Extract the [x, y] coordinate from the center of the cell holding the provided text.  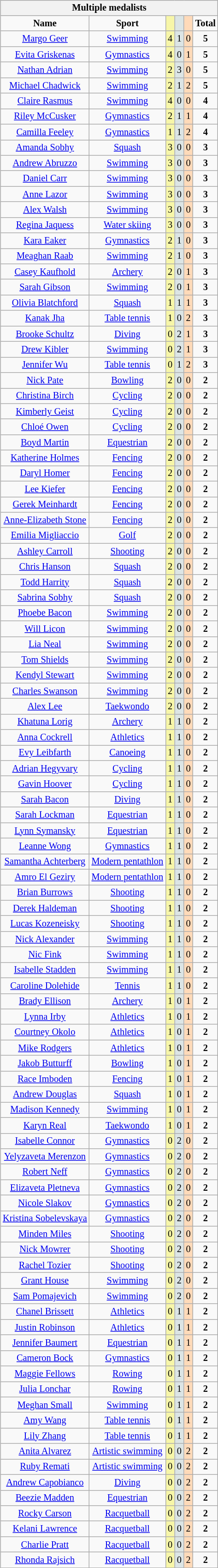
Margo Geer [45, 39]
Sarah Gibson [45, 287]
Anna Cockrell [45, 737]
Charlie Pratt [45, 1544]
Phoebe Bacon [45, 613]
Ruby Remati [45, 1467]
Casey Kaufhold [45, 272]
Isabelle Connor [45, 1141]
Isabelle Stadden [45, 970]
Elizaveta Pletneva [45, 1188]
Leanne Wong [45, 846]
Olivia Blatchford [45, 303]
Lynn Symansky [45, 831]
Brooke Schultz [45, 334]
Anne Lazor [45, 194]
Todd Harrity [45, 582]
Brady Ellison [45, 1001]
Julia Lonchar [45, 1390]
Nicole Slakov [45, 1203]
Lucas Kozeneisky [45, 924]
Evy Leibfarth [45, 753]
Regina Jaquess [45, 225]
Mike Rodgers [45, 1048]
Amy Wang [45, 1420]
Jennifer Baumert [45, 1343]
Daniel Carr [45, 178]
Brian Burrows [45, 893]
Nic Fink [45, 955]
Drew Kibler [45, 350]
Kristina Sobelevskaya [45, 1218]
Claire Rasmus [45, 101]
Andrew Douglas [45, 1094]
Robert Neff [45, 1172]
Maggie Fellows [45, 1374]
Kara Eaker [45, 241]
Total [206, 24]
Kelani Lawrence [45, 1529]
Kanak Jha [45, 318]
Tennis [127, 986]
Meghan Small [45, 1405]
Rachel Tozier [45, 1265]
Gerek Meinhardt [45, 505]
Chloé Owen [45, 427]
Chanel Brissett [45, 1312]
Andrew Abruzzo [45, 163]
Courtney Okolo [45, 1032]
Nick Alexander [45, 939]
Alex Walsh [45, 210]
Michael Chadwick [45, 85]
Khatuna Lorig [45, 722]
Boyd Martin [45, 443]
Sarah Bacon [45, 800]
Katherine Holmes [45, 458]
Golf [127, 535]
Nathan Adrian [45, 70]
Lily Zhang [45, 1436]
Daryl Homer [45, 474]
Nick Pate [45, 380]
Gavin Hoover [45, 784]
Cameron Bock [45, 1358]
Lee Kiefer [45, 489]
Canoeing [127, 753]
Sport [127, 24]
Rhonda Rajsich [45, 1560]
Meaghan Raab [45, 256]
Christina Birch [45, 396]
Justin Robinson [45, 1327]
Samantha Achterberg [45, 861]
Rocky Carson [45, 1514]
Anita Alvarez [45, 1451]
Camilla Feeley [45, 132]
Andrew Capobianco [45, 1482]
Chris Hanson [45, 567]
Sam Pomajevich [45, 1296]
Amanda Sobhy [45, 148]
Amro El Geziry [45, 877]
Lynna Irby [45, 1017]
Lia Neal [45, 644]
Tom Shields [45, 660]
Water skiing [127, 225]
Adrian Hegyvary [45, 768]
Riley McCusker [45, 117]
Madison Kennedy [45, 1110]
Will Licon [45, 629]
Grant House [45, 1281]
Jakob Butturff [45, 1063]
Multiple medalists [109, 8]
Evita Griskenas [45, 54]
Nick Mowrer [45, 1250]
Sarah Lockman [45, 815]
Caroline Dolehide [45, 986]
Beezie Madden [45, 1498]
Minden Miles [45, 1234]
Anne-Elizabeth Stone [45, 520]
Sabrina Sobhy [45, 598]
Kendyl Stewart [45, 675]
Yelyzaveta Merenzon [45, 1157]
Derek Haldeman [45, 908]
Alex Lee [45, 707]
Emilia Migliaccio [45, 535]
Race Imboden [45, 1079]
Charles Swanson [45, 691]
Jennifer Wu [45, 365]
Kimberly Geist [45, 411]
Karyn Real [45, 1125]
Name [45, 24]
Ashley Carroll [45, 551]
